Search for the cell housing the specified text and yield its [x, y] center coordinate. 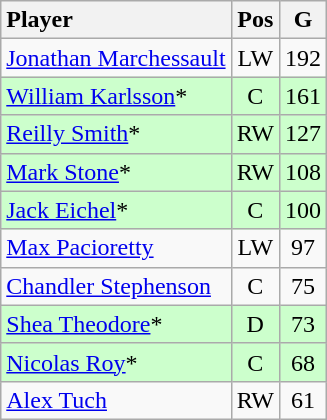
Mark Stone* [116, 172]
Max Pacioretty [116, 248]
Player [116, 20]
100 [302, 210]
108 [302, 172]
73 [302, 324]
Jonathan Marchessault [116, 58]
Shea Theodore* [116, 324]
G [302, 20]
D [255, 324]
Chandler Stephenson [116, 286]
127 [302, 134]
97 [302, 248]
68 [302, 362]
Nicolas Roy* [116, 362]
161 [302, 96]
75 [302, 286]
Reilly Smith* [116, 134]
61 [302, 400]
Alex Tuch [116, 400]
Jack Eichel* [116, 210]
192 [302, 58]
Pos [255, 20]
William Karlsson* [116, 96]
